Return the (x, y) coordinate for the center point of the cell that contains the specified text.  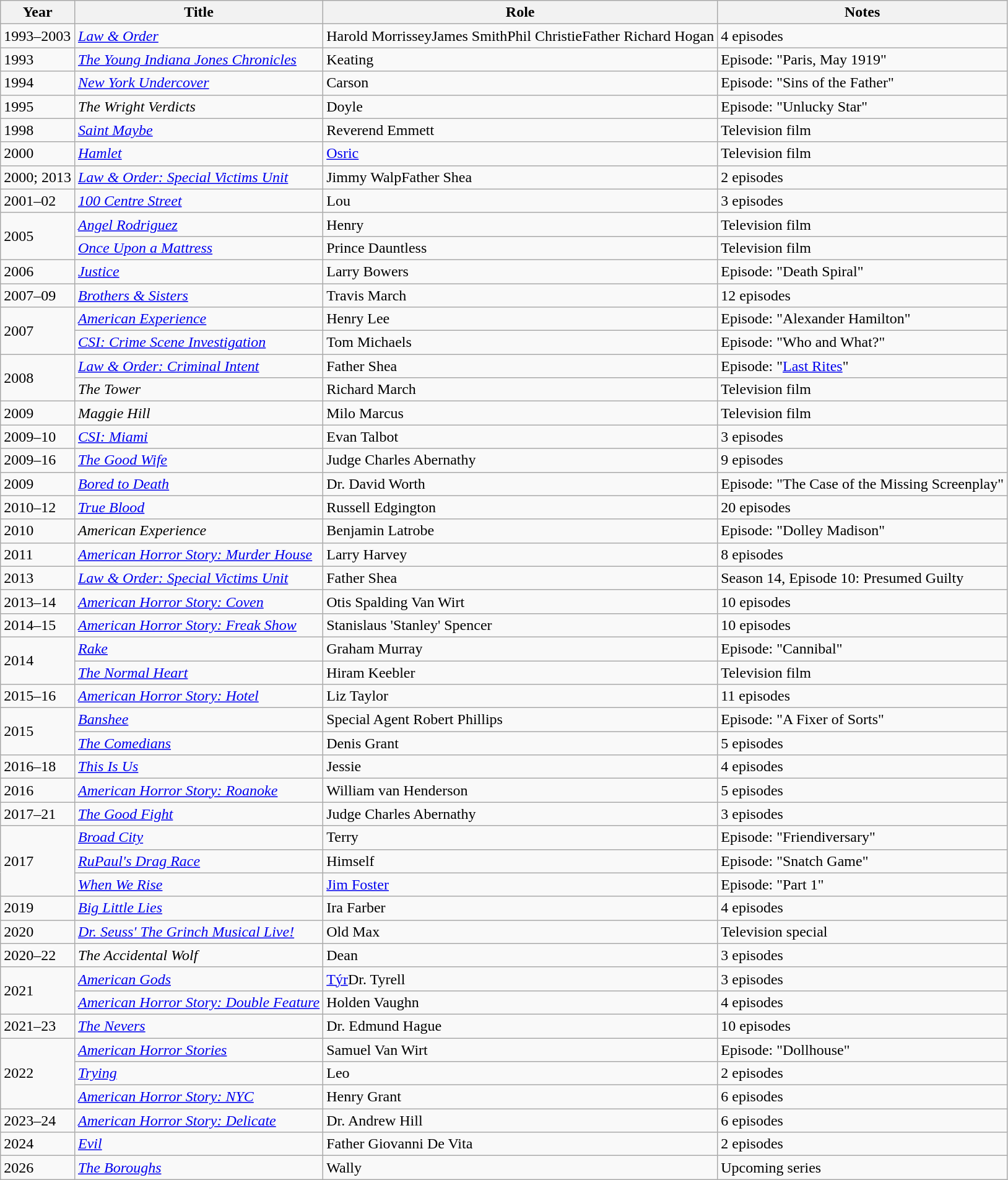
Notes (862, 12)
Episode: "Who and What?" (862, 343)
Title (198, 12)
2001–02 (38, 201)
Maggie Hill (198, 413)
The Normal Heart (198, 672)
Hamlet (198, 154)
Milo Marcus (520, 413)
Lou (520, 201)
William van Henderson (520, 790)
Angel Rodriguez (198, 224)
2011 (38, 554)
Justice (198, 271)
Russell Edgington (520, 507)
TýrDr. Tyrell (520, 979)
Terry (520, 837)
Episode: "Alexander Hamilton" (862, 319)
Travis March (520, 295)
Otis Spalding Van Wirt (520, 601)
Rake (198, 649)
20 episodes (862, 507)
American Horror Story: NYC (198, 1097)
2020 (38, 932)
American Horror Story: Freak Show (198, 625)
Role (520, 12)
American Horror Story: Double Feature (198, 1002)
Trying (198, 1073)
American Gods (198, 979)
Dr. David Worth (520, 484)
Holden Vaughn (520, 1002)
2024 (38, 1144)
Dean (520, 955)
Law & Order: Criminal Intent (198, 366)
1994 (38, 83)
Carson (520, 83)
1998 (38, 130)
Tom Michaels (520, 343)
CSI: Miami (198, 437)
American Horror Story: Coven (198, 601)
Keating (520, 59)
2008 (38, 378)
Henry (520, 224)
2010–12 (38, 507)
2020–22 (38, 955)
Season 14, Episode 10: Presumed Guilty (862, 578)
This Is Us (198, 767)
12 episodes (862, 295)
Episode: "Friendiversary" (862, 837)
The Comedians (198, 743)
Samuel Van Wirt (520, 1050)
100 Centre Street (198, 201)
Year (38, 12)
Episode: "Sins of the Father" (862, 83)
2015–16 (38, 696)
8 episodes (862, 554)
True Blood (198, 507)
Once Upon a Mattress (198, 248)
Prince Dauntless (520, 248)
Stanislaus 'Stanley' Spencer (520, 625)
2022 (38, 1073)
2005 (38, 236)
2007 (38, 331)
The Tower (198, 390)
CSI: Crime Scene Investigation (198, 343)
Evil (198, 1144)
Special Agent Robert Phillips (520, 720)
Larry Bowers (520, 271)
Saint Maybe (198, 130)
New York Undercover (198, 83)
Banshee (198, 720)
When We Rise (198, 885)
Episode: "Cannibal" (862, 649)
Jim Foster (520, 885)
Benjamin Latrobe (520, 531)
Episode: "A Fixer of Sorts" (862, 720)
The Wright Verdicts (198, 107)
Dr. Seuss' The Grinch Musical Live! (198, 932)
Harold MorrisseyJames SmithPhil ChristieFather Richard Hogan (520, 36)
2017 (38, 861)
Television special (862, 932)
2026 (38, 1168)
2021 (38, 990)
2006 (38, 271)
2000; 2013 (38, 177)
2017–21 (38, 814)
American Horror Stories (198, 1050)
2019 (38, 908)
Brothers & Sisters (198, 295)
Larry Harvey (520, 554)
Broad City (198, 837)
Graham Murray (520, 649)
2013 (38, 578)
11 episodes (862, 696)
2009–16 (38, 460)
Episode: "Death Spiral" (862, 271)
Ira Farber (520, 908)
Dr. Edmund Hague (520, 1026)
The Nevers (198, 1026)
Episode: "Dollhouse" (862, 1050)
The Accidental Wolf (198, 955)
Episode: "Unlucky Star" (862, 107)
Henry Grant (520, 1097)
2013–14 (38, 601)
Reverend Emmett (520, 130)
2007–09 (38, 295)
1993 (38, 59)
The Good Wife (198, 460)
Richard March (520, 390)
1993–2003 (38, 36)
Upcoming series (862, 1168)
Jimmy WalpFather Shea (520, 177)
Denis Grant (520, 743)
Dr. Andrew Hill (520, 1121)
Wally (520, 1168)
Leo (520, 1073)
Himself (520, 861)
2016–18 (38, 767)
Episode: "Part 1" (862, 885)
The Good Fight (198, 814)
2010 (38, 531)
Bored to Death (198, 484)
2014–15 (38, 625)
RuPaul's Drag Race (198, 861)
American Horror Story: Murder House (198, 554)
The Boroughs (198, 1168)
2009–10 (38, 437)
Episode: "Dolley Madison" (862, 531)
American Horror Story: Roanoke (198, 790)
9 episodes (862, 460)
2016 (38, 790)
Old Max (520, 932)
Henry Lee (520, 319)
Doyle (520, 107)
Episode: "Last Rites" (862, 366)
Evan Talbot (520, 437)
American Horror Story: Hotel (198, 696)
Episode: "Paris, May 1919" (862, 59)
2015 (38, 732)
Episode: "The Case of the Missing Screenplay" (862, 484)
2000 (38, 154)
American Horror Story: Delicate (198, 1121)
Hiram Keebler (520, 672)
Father Giovanni De Vita (520, 1144)
Osric (520, 154)
2023–24 (38, 1121)
2014 (38, 660)
2021–23 (38, 1026)
1995 (38, 107)
Law & Order (198, 36)
Jessie (520, 767)
Episode: "Snatch Game" (862, 861)
Big Little Lies (198, 908)
The Young Indiana Jones Chronicles (198, 59)
Liz Taylor (520, 696)
